Identify which cell holds the provided text, then report its (x, y) central coordinate. 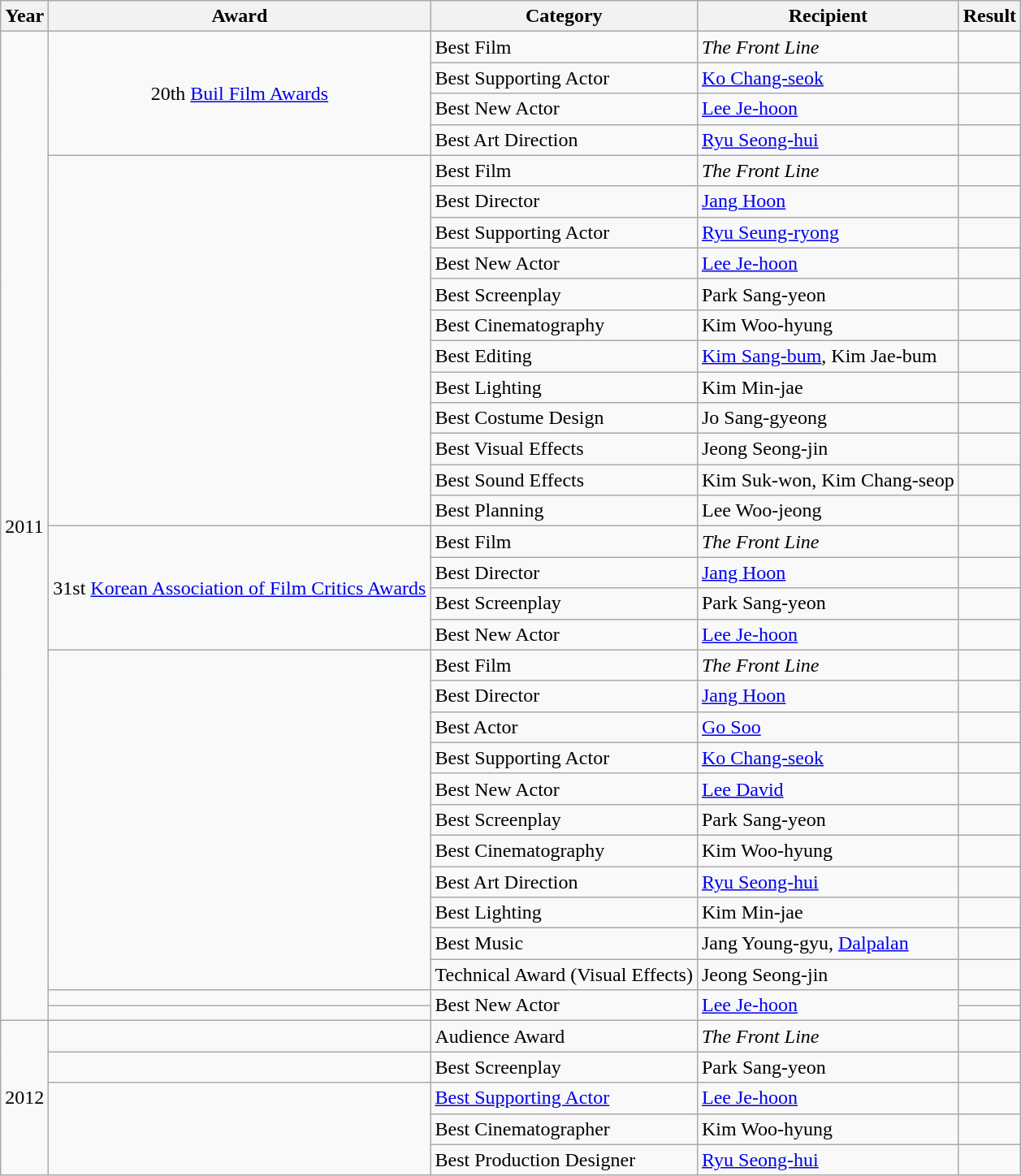
Kim Suk-won, Kim Chang-seop (828, 480)
Year (24, 16)
Best Editing (564, 356)
Best Costume Design (564, 418)
2012 (24, 1098)
31st Korean Association of Film Critics Awards (240, 588)
Lee Woo-jeong (828, 511)
Best Actor (564, 727)
Jo Sang-gyeong (828, 418)
Go Soo (828, 727)
20th Buil Film Awards (240, 93)
Recipient (828, 16)
Best Planning (564, 511)
Ryu Seung-ryong (828, 232)
Award (240, 16)
Audience Award (564, 1036)
Result (989, 16)
Best Sound Effects (564, 480)
Category (564, 16)
Best Cinematographer (564, 1129)
Kim Sang-bum, Kim Jae-bum (828, 356)
Best Visual Effects (564, 449)
Best Music (564, 944)
Lee David (828, 789)
Jang Young-gyu, Dalpalan (828, 944)
2011 (24, 526)
Technical Award (Visual Effects) (564, 975)
Best Production Designer (564, 1160)
